For the text-containing cell, return its midpoint in (X, Y) coordinate format. 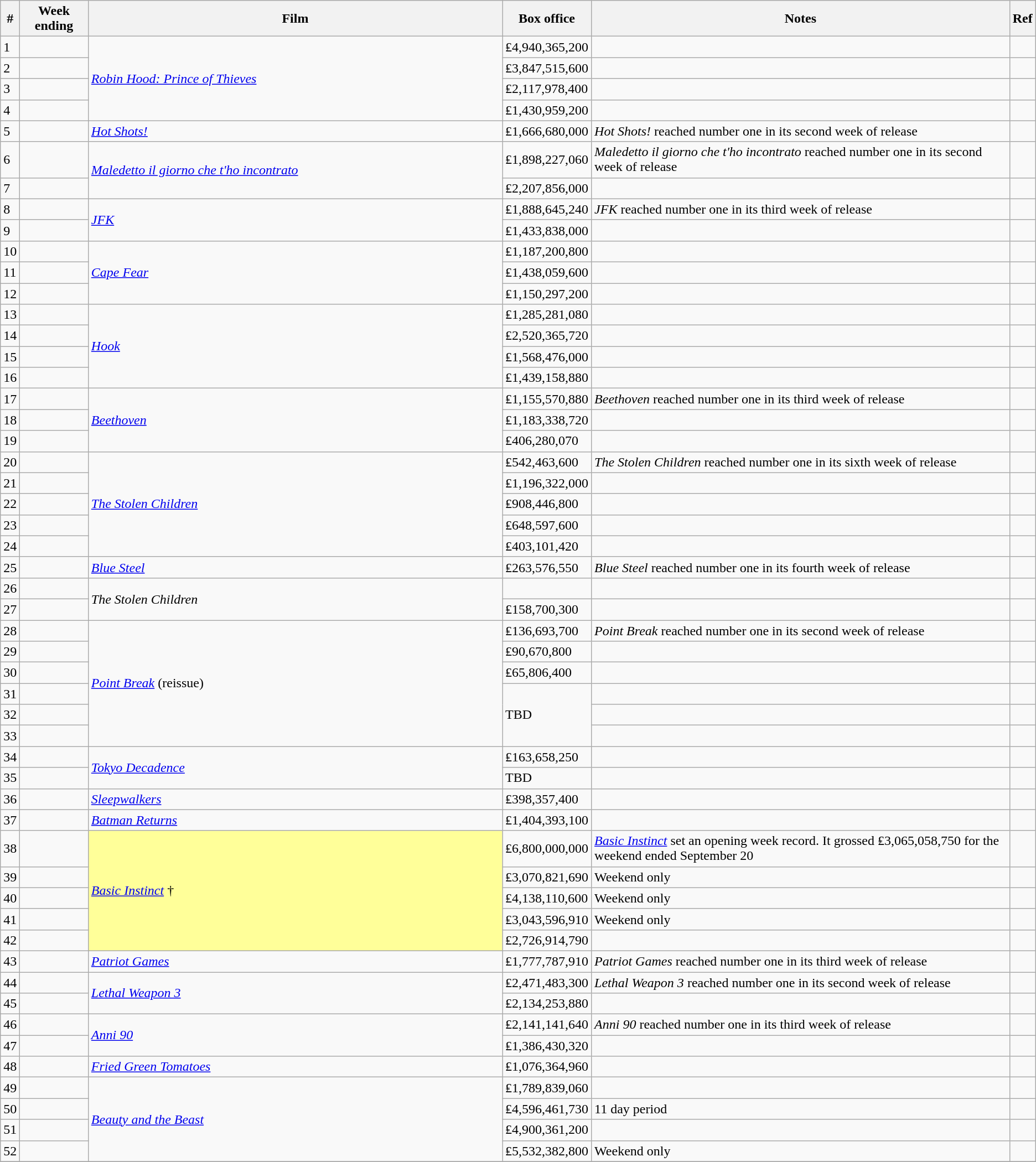
47 (10, 1046)
2 (10, 68)
Maledetto il giorno che t'ho incontrato reached number one in its second week of release (801, 159)
₤136,693,700 (547, 630)
Hot Shots! reached number one in its second week of release (801, 131)
49 (10, 1088)
6 (10, 159)
5 (10, 131)
14 (10, 336)
₤2,141,141,640 (547, 1025)
26 (10, 588)
JFK (295, 220)
10 (10, 251)
52 (10, 1151)
7 (10, 188)
₤2,726,914,790 (547, 940)
Film (295, 19)
Point Break (reissue) (295, 683)
15 (10, 357)
₤406,280,070 (547, 441)
Point Break reached number one in its second week of release (801, 630)
51 (10, 1130)
₤398,357,400 (547, 799)
₤1,183,338,720 (547, 420)
₤908,446,800 (547, 504)
Blue Steel reached number one in its fourth week of release (801, 567)
29 (10, 652)
11 day period (801, 1109)
₤3,070,821,690 (547, 877)
Hook (295, 346)
JFK reached number one in its third week of release (801, 209)
₤1,898,227,060 (547, 159)
11 (10, 272)
17 (10, 399)
4 (10, 110)
₤4,596,461,730 (547, 1109)
1 (10, 47)
Anni 90 (295, 1035)
₤1,568,476,000 (547, 357)
30 (10, 673)
42 (10, 940)
31 (10, 694)
₤3,847,515,600 (547, 68)
₤1,777,787,910 (547, 961)
₤163,658,250 (547, 757)
24 (10, 546)
₤1,076,364,960 (547, 1067)
₤1,187,200,800 (547, 251)
13 (10, 315)
Fried Green Tomatoes (295, 1067)
8 (10, 209)
The Stolen Children reached number one in its sixth week of release (801, 462)
₤1,150,297,200 (547, 294)
28 (10, 630)
Beethoven reached number one in its third week of release (801, 399)
₤158,700,300 (547, 609)
₤1,439,158,880 (547, 378)
18 (10, 420)
Hot Shots! (295, 131)
₤1,888,645,240 (547, 209)
Basic Instinct † (295, 891)
₤1,155,570,880 (547, 399)
₤4,900,361,200 (547, 1130)
₤1,404,393,100 (547, 820)
12 (10, 294)
25 (10, 567)
37 (10, 820)
₤1,438,059,600 (547, 272)
Anni 90 reached number one in its third week of release (801, 1025)
₤90,670,800 (547, 652)
₤2,471,483,300 (547, 982)
₤2,520,365,720 (547, 336)
9 (10, 230)
₤1,433,838,000 (547, 230)
₤2,207,856,000 (547, 188)
23 (10, 525)
₤1,430,959,200 (547, 110)
33 (10, 736)
Beauty and the Beast (295, 1119)
₤403,101,420 (547, 546)
₤2,134,253,880 (547, 1004)
Patriot Games reached number one in its third week of release (801, 961)
₤65,806,400 (547, 673)
Sleepwalkers (295, 799)
₤2,117,978,400 (547, 89)
Patriot Games (295, 961)
Notes (801, 19)
₤6,800,000,000 (547, 849)
Tokyo Decadence (295, 767)
45 (10, 1004)
50 (10, 1109)
₤1,196,322,000 (547, 483)
₤1,789,839,060 (547, 1088)
Ref (1023, 19)
3 (10, 89)
36 (10, 799)
₤4,138,110,600 (547, 898)
20 (10, 462)
Batman Returns (295, 820)
₤542,463,600 (547, 462)
16 (10, 378)
₤1,666,680,000 (547, 131)
Beethoven (295, 420)
38 (10, 849)
22 (10, 504)
39 (10, 877)
₤5,532,382,800 (547, 1151)
Lethal Weapon 3 (295, 993)
19 (10, 441)
₤648,597,600 (547, 525)
Maledetto il giorno che t'ho incontrato (295, 170)
Lethal Weapon 3 reached number one in its second week of release (801, 982)
46 (10, 1025)
34 (10, 757)
48 (10, 1067)
Week ending (54, 19)
27 (10, 609)
₤1,285,281,080 (547, 315)
₤3,043,596,910 (547, 919)
21 (10, 483)
Basic Instinct set an opening week record. It grossed ₤3,065,058,750 for the weekend ended September 20 (801, 849)
Blue Steel (295, 567)
35 (10, 778)
Robin Hood: Prince of Thieves (295, 79)
41 (10, 919)
Cape Fear (295, 272)
Box office (547, 19)
₤1,386,430,320 (547, 1046)
32 (10, 715)
43 (10, 961)
40 (10, 898)
₤263,576,550 (547, 567)
₤4,940,365,200 (547, 47)
44 (10, 982)
# (10, 19)
